Find where the given text appears and provide that cell's center as [x, y] coordinate. 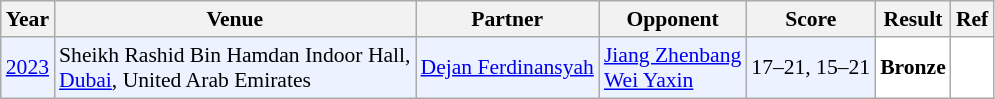
Venue [234, 19]
Bronze [913, 68]
Year [28, 19]
Jiang Zhenbang Wei Yaxin [672, 68]
Dejan Ferdinansyah [508, 68]
Sheikh Rashid Bin Hamdan Indoor Hall,Dubai, United Arab Emirates [234, 68]
Score [810, 19]
17–21, 15–21 [810, 68]
Opponent [672, 19]
Partner [508, 19]
2023 [28, 68]
Ref [972, 19]
Result [913, 19]
